Return the [x, y] coordinate for the center point of the cell that contains the specified text.  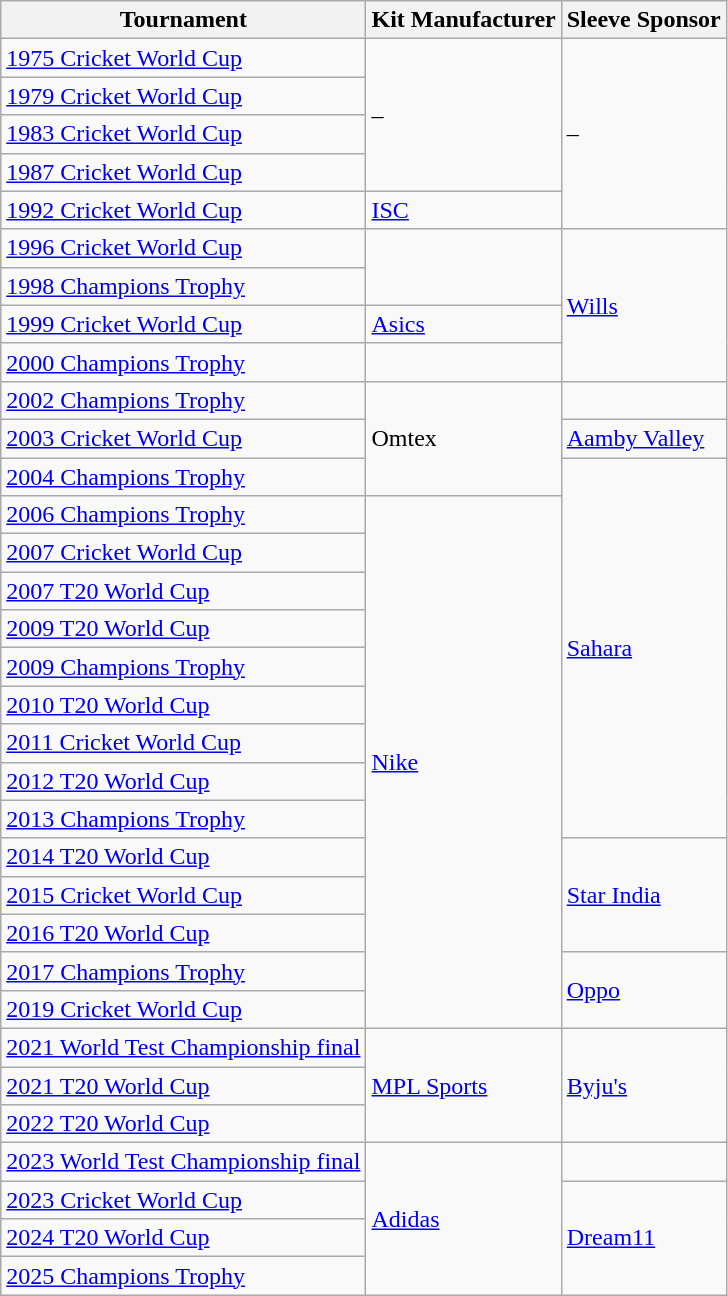
1987 Cricket World Cup [184, 172]
2007 Cricket World Cup [184, 553]
2002 Champions Trophy [184, 400]
2016 T20 World Cup [184, 933]
Wills [644, 305]
Omtex [464, 438]
2014 T20 World Cup [184, 857]
Tournament [184, 20]
2024 T20 World Cup [184, 1238]
2021 T20 World Cup [184, 1085]
2003 Cricket World Cup [184, 438]
1975 Cricket World Cup [184, 58]
2006 Champions Trophy [184, 515]
Byju's [644, 1085]
1983 Cricket World Cup [184, 134]
Asics [464, 324]
2023 Cricket World Cup [184, 1200]
Adidas [464, 1219]
Oppo [644, 990]
2025 Champions Trophy [184, 1276]
2022 T20 World Cup [184, 1124]
2004 Champions Trophy [184, 477]
Aamby Valley [644, 438]
1998 Champions Trophy [184, 286]
2009 T20 World Cup [184, 629]
2009 Champions Trophy [184, 667]
Nike [464, 762]
Sleeve Sponsor [644, 20]
1999 Cricket World Cup [184, 324]
Star India [644, 895]
2007 T20 World Cup [184, 591]
2021 World Test Championship final [184, 1047]
1996 Cricket World Cup [184, 248]
2012 T20 World Cup [184, 781]
1979 Cricket World Cup [184, 96]
MPL Sports [464, 1085]
Sahara [644, 648]
2019 Cricket World Cup [184, 1009]
2013 Champions Trophy [184, 819]
2000 Champions Trophy [184, 362]
2017 Champions Trophy [184, 971]
ISC [464, 210]
2010 T20 World Cup [184, 705]
1992 Cricket World Cup [184, 210]
2015 Cricket World Cup [184, 895]
Kit Manufacturer [464, 20]
Dream11 [644, 1238]
2011 Cricket World Cup [184, 743]
2023 World Test Championship final [184, 1162]
